Locate the cell with the specified text and output its (X, Y) center coordinate. 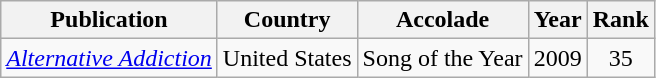
Accolade (442, 20)
35 (620, 58)
Song of the Year (442, 58)
Country (287, 20)
Alternative Addiction (110, 58)
Year (558, 20)
Rank (620, 20)
2009 (558, 58)
United States (287, 58)
Publication (110, 20)
